Identify which cell holds the provided text, then report its [x, y] central coordinate. 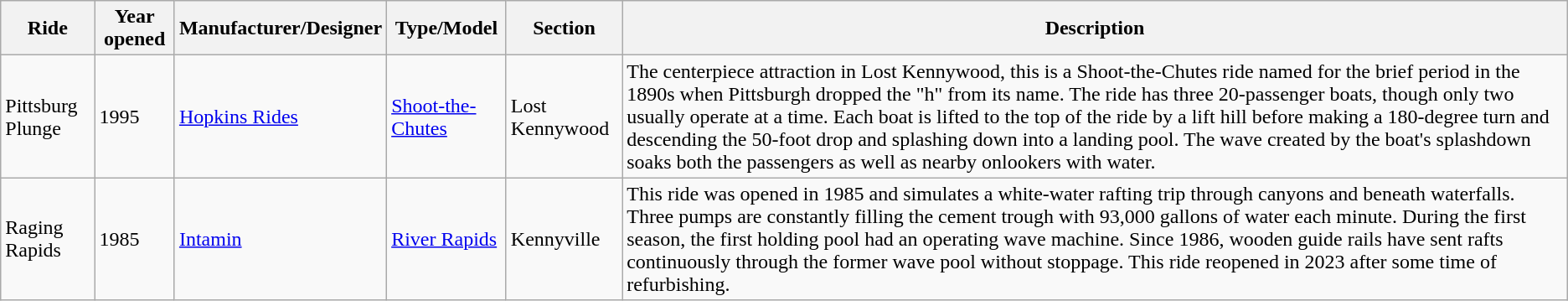
Kennyville [564, 239]
Pittsburg Plunge [48, 117]
Year opened [134, 29]
Manufacturer/Designer [280, 29]
Shoot-the-Chutes [447, 117]
Lost Kennywood [564, 117]
Hopkins Rides [280, 117]
1985 [134, 239]
1995 [134, 117]
Description [1096, 29]
Raging Rapids [48, 239]
Section [564, 29]
Ride [48, 29]
River Rapids [447, 239]
Intamin [280, 239]
Type/Model [447, 29]
